Detect which cell encompasses the target text, then output its (x, y) center coordinate. 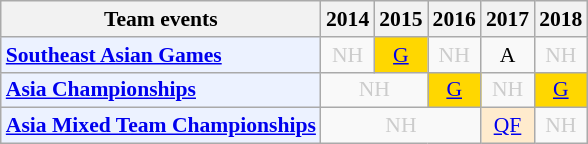
Asia Mixed Team Championships (161, 126)
QF (508, 126)
2018 (560, 19)
Southeast Asian Games (161, 55)
Team events (161, 19)
A (508, 55)
2017 (508, 19)
2014 (348, 19)
2015 (400, 19)
Asia Championships (161, 90)
2016 (454, 19)
